From the cell containing the given text, extract its center point as [X, Y] coordinate. 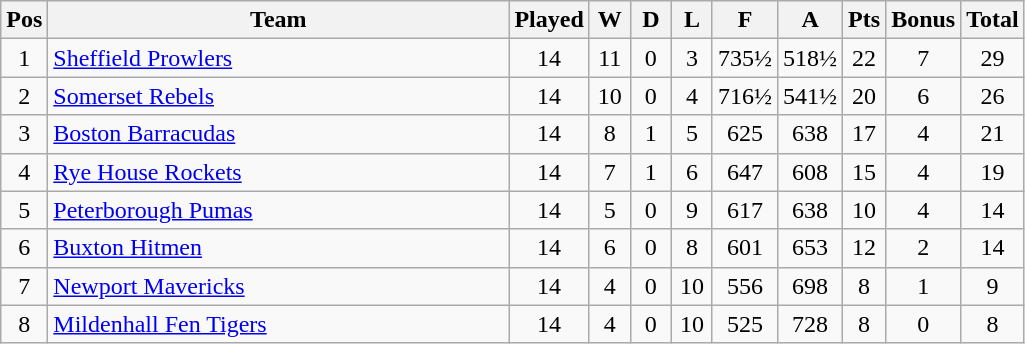
601 [744, 248]
Peterborough Pumas [278, 210]
716½ [744, 96]
22 [864, 58]
A [810, 20]
Rye House Rockets [278, 172]
21 [993, 134]
19 [993, 172]
518½ [810, 58]
Pts [864, 20]
556 [744, 286]
698 [810, 286]
Bonus [924, 20]
Played [549, 20]
29 [993, 58]
15 [864, 172]
Boston Barracudas [278, 134]
Somerset Rebels [278, 96]
D [650, 20]
20 [864, 96]
525 [744, 324]
11 [610, 58]
12 [864, 248]
Mildenhall Fen Tigers [278, 324]
625 [744, 134]
541½ [810, 96]
617 [744, 210]
Total [993, 20]
647 [744, 172]
Pos [24, 20]
653 [810, 248]
W [610, 20]
Buxton Hitmen [278, 248]
L [692, 20]
F [744, 20]
26 [993, 96]
728 [810, 324]
Newport Mavericks [278, 286]
17 [864, 134]
735½ [744, 58]
608 [810, 172]
Team [278, 20]
Sheffield Prowlers [278, 58]
